Return the [X, Y] coordinate for the center point of the cell that contains the specified text.  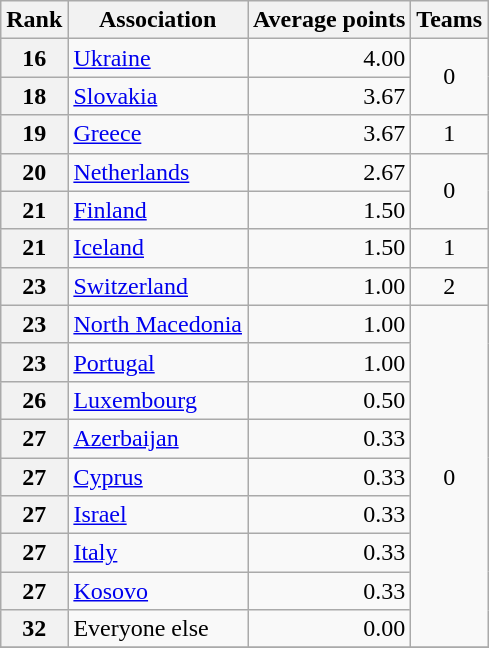
32 [34, 629]
20 [34, 172]
Greece [158, 134]
Average points [330, 20]
Association [158, 20]
0.50 [330, 400]
Italy [158, 553]
19 [34, 134]
Netherlands [158, 172]
26 [34, 400]
Kosovo [158, 591]
Azerbaijan [158, 438]
Switzerland [158, 286]
2 [450, 286]
16 [34, 58]
Ukraine [158, 58]
Slovakia [158, 96]
Israel [158, 515]
Everyone else [158, 629]
North Macedonia [158, 324]
Cyprus [158, 477]
Iceland [158, 248]
Portugal [158, 362]
Rank [34, 20]
0.00 [330, 629]
Finland [158, 210]
Luxembourg [158, 400]
Teams [450, 20]
2.67 [330, 172]
4.00 [330, 58]
18 [34, 96]
